Scan for the cell matching the given text and deliver its (x, y) coordinate at center. 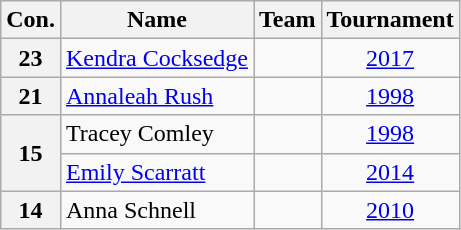
14 (31, 210)
Tracey Comley (156, 134)
Anna Schnell (156, 210)
Emily Scarratt (156, 172)
2014 (390, 172)
2017 (390, 58)
Name (156, 20)
2010 (390, 210)
Tournament (390, 20)
Kendra Cocksedge (156, 58)
Annaleah Rush (156, 96)
21 (31, 96)
15 (31, 153)
23 (31, 58)
Con. (31, 20)
Team (288, 20)
